Detect which cell encompasses the target text, then output its [X, Y] center coordinate. 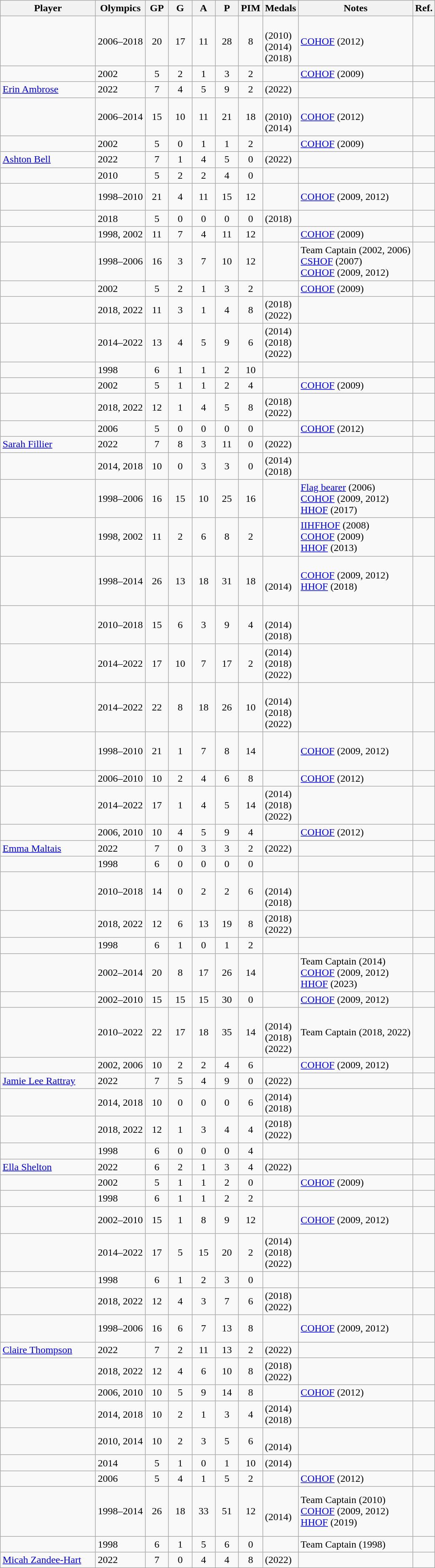
Team Captain (2014) COHOF (2009, 2012)HHOF (2023) [356, 972]
2006–2010 [120, 778]
25 [227, 499]
Erin Ambrose [48, 90]
PIM [251, 8]
2002, 2006 [120, 1065]
GP [157, 8]
(2010) (2014) [280, 117]
IIHFHOF (2008)COHOF (2009)HHOF (2013) [356, 537]
33 [203, 1511]
Claire Thompson [48, 1350]
19 [227, 924]
2010, 2014 [120, 1441]
Olympics [120, 8]
Team Captain (2018, 2022) [356, 1032]
35 [227, 1032]
2010–2022 [120, 1032]
2014 [120, 1463]
51 [227, 1511]
Team Captain (1998) [356, 1544]
2006–2018 [120, 41]
Jamie Lee Rattray [48, 1081]
2018 [120, 218]
Emma Maltais [48, 848]
A [203, 8]
Ella Shelton [48, 1167]
Ashton Bell [48, 160]
Ref. [424, 8]
Micah Zandee-Hart [48, 1560]
Medals [280, 8]
30 [227, 1000]
2006–2014 [120, 117]
COHOF (2009, 2012)HHOF (2018) [356, 581]
Team Captain (2010)COHOF (2009, 2012)HHOF (2019) [356, 1511]
Sarah Fillier [48, 444]
28 [227, 41]
Notes [356, 8]
Team Captain (2002, 2006)CSHOF (2007)COHOF (2009, 2012) [356, 261]
(2018) [280, 218]
Player [48, 8]
31 [227, 581]
P [227, 8]
2002–2014 [120, 972]
2010 [120, 175]
G [180, 8]
(2010) (2014) (2018) [280, 41]
Flag bearer (2006)COHOF (2009, 2012)HHOF (2017) [356, 499]
